Find where the given text appears and provide that cell's center as [x, y] coordinate. 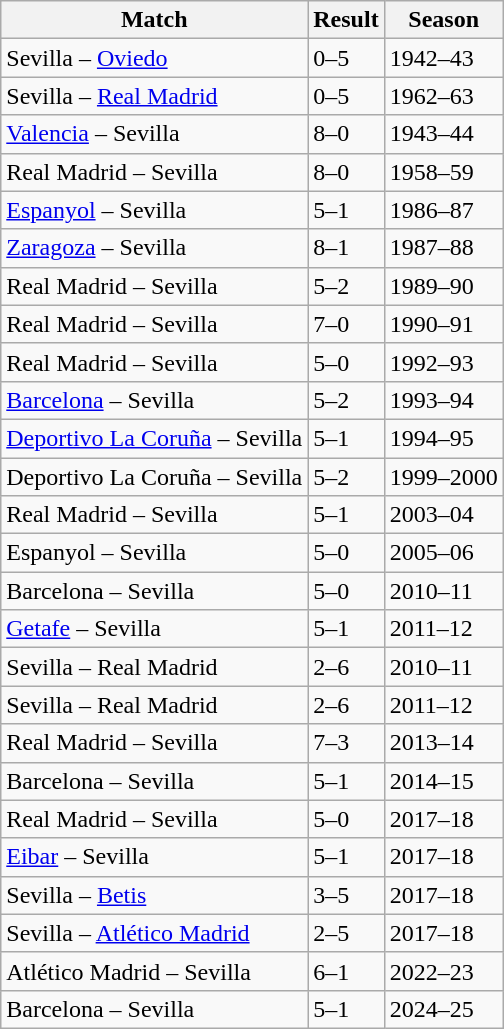
2–5 [346, 933]
Match [154, 20]
1994–95 [444, 438]
1992–93 [444, 362]
2014–15 [444, 781]
3–5 [346, 895]
Atlético Madrid – Sevilla [154, 971]
Sevilla – Atlético Madrid [154, 933]
Result [346, 20]
1999–2000 [444, 477]
1943–44 [444, 134]
1989–90 [444, 286]
Sevilla – Betis [154, 895]
7–3 [346, 743]
6–1 [346, 971]
Getafe – Sevilla [154, 629]
2022–23 [444, 971]
2013–14 [444, 743]
1986–87 [444, 210]
2005–06 [444, 553]
1993–94 [444, 400]
1962–63 [444, 96]
Season [444, 20]
Eibar – Sevilla [154, 857]
8–1 [346, 248]
Valencia – Sevilla [154, 134]
1958–59 [444, 172]
Sevilla – Oviedo [154, 58]
1987–88 [444, 248]
2024–25 [444, 1009]
1942–43 [444, 58]
7–0 [346, 324]
1990–91 [444, 324]
Zaragoza – Sevilla [154, 248]
2003–04 [444, 515]
